Scan for the cell matching the given text and deliver its [X, Y] coordinate at center. 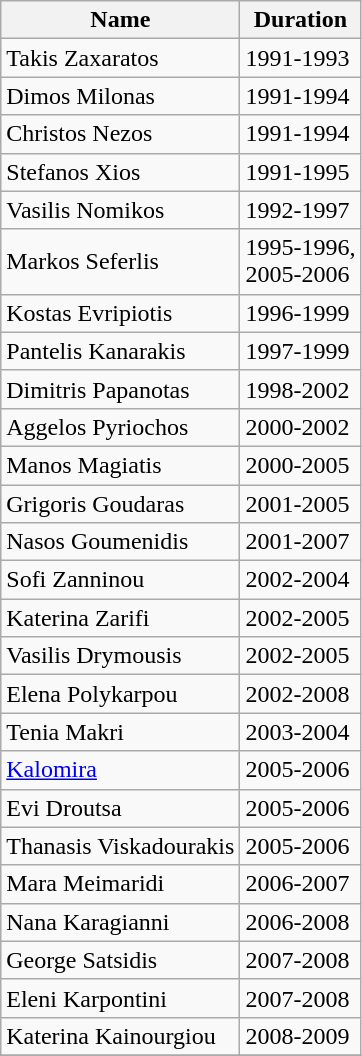
Tenia Makri [120, 732]
Evi Droutsa [120, 808]
Eleni Karpontini [120, 998]
Dimitris Papanotas [120, 389]
Duration [300, 20]
1998-2002 [300, 389]
2002-2008 [300, 694]
2003-2004 [300, 732]
Elena Polykarpou [120, 694]
2006-2007 [300, 884]
Katerina Kainourgiou [120, 1036]
1995-1996,2005-2006 [300, 262]
Nana Karagianni [120, 922]
2000-2002 [300, 427]
1991-1995 [300, 172]
Kalomira [120, 770]
Name [120, 20]
Nasos Goumenidis [120, 542]
Sofi Zanninou [120, 580]
Christos Nezos [120, 134]
Takis Zaxaratos [120, 58]
1996-1999 [300, 313]
Grigoris Goudaras [120, 503]
2006-2008 [300, 922]
2002-2004 [300, 580]
1997-1999 [300, 351]
Dimos Milonas [120, 96]
Manos Magiatis [120, 465]
2000-2005 [300, 465]
2001-2007 [300, 542]
2008-2009 [300, 1036]
Kostas Evripiotis [120, 313]
Katerina Zarifi [120, 618]
2001-2005 [300, 503]
1992-1997 [300, 210]
Pantelis Kanarakis [120, 351]
Stefanos Xios [120, 172]
Vasilis Nomikos [120, 210]
Markos Seferlis [120, 262]
Mara Meimaridi [120, 884]
George Satsidis [120, 960]
1991-1993 [300, 58]
Vasilis Drymousis [120, 656]
Thanasis Viskadourakis [120, 846]
Aggelos Pyriochos [120, 427]
